Output the [X, Y] coordinate of the center of the cell containing the given text.  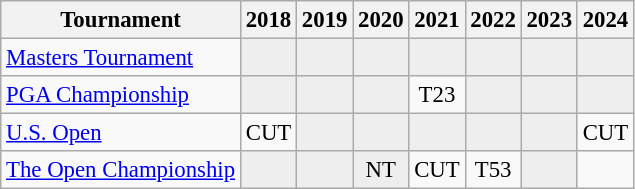
PGA Championship [121, 95]
2021 [437, 20]
2022 [493, 20]
Tournament [121, 20]
2023 [549, 20]
2018 [268, 20]
Masters Tournament [121, 58]
2019 [325, 20]
The Open Championship [121, 170]
2020 [381, 20]
NT [381, 170]
T23 [437, 95]
U.S. Open [121, 133]
T53 [493, 170]
2024 [605, 20]
